Determine the [x, y] coordinate at the center of the cell enclosing the given text.  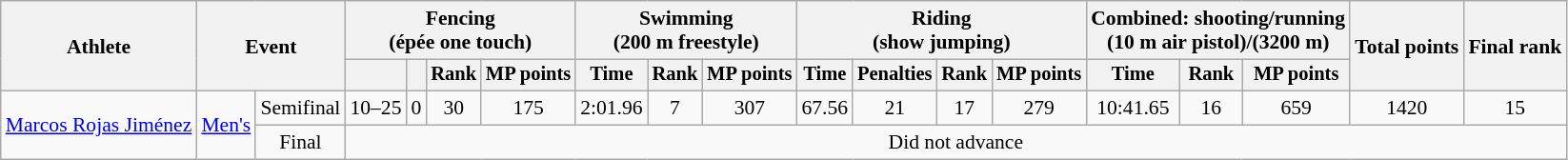
Combined: shooting/running(10 m air pistol)/(3200 m) [1217, 30]
175 [528, 109]
Marcos Rojas Jiménez [99, 126]
2:01.96 [612, 109]
67.56 [825, 109]
Swimming(200 m freestyle) [686, 30]
0 [415, 109]
Final [300, 143]
Final rank [1515, 46]
Total points [1406, 46]
21 [895, 109]
307 [749, 109]
10:41.65 [1133, 109]
7 [675, 109]
16 [1212, 109]
Penalties [895, 75]
Men's [226, 126]
17 [964, 109]
279 [1038, 109]
1420 [1406, 109]
Event [271, 46]
659 [1296, 109]
Semifinal [300, 109]
Fencing(épée one touch) [460, 30]
30 [453, 109]
Riding(show jumping) [941, 30]
Did not advance [955, 143]
15 [1515, 109]
Athlete [99, 46]
10–25 [375, 109]
